For the text-containing cell, return its midpoint in (X, Y) coordinate format. 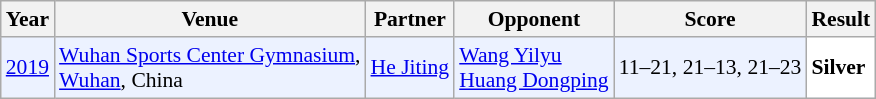
Year (28, 19)
Score (710, 19)
Partner (410, 19)
He Jiting (410, 68)
Wang Yilyu Huang Dongping (534, 68)
Result (840, 19)
Venue (210, 19)
Silver (840, 68)
Opponent (534, 19)
11–21, 21–13, 21–23 (710, 68)
2019 (28, 68)
Wuhan Sports Center Gymnasium,Wuhan, China (210, 68)
